Return the [x, y] coordinate for the center point of the cell that contains the specified text.  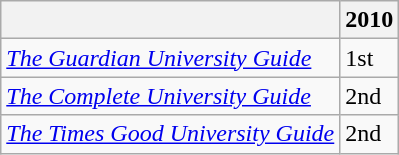
1st [370, 58]
The Guardian University Guide [170, 58]
The Complete University Guide [170, 96]
The Times Good University Guide [170, 134]
2010 [370, 20]
